Locate the cell with the specified text and output its [x, y] center coordinate. 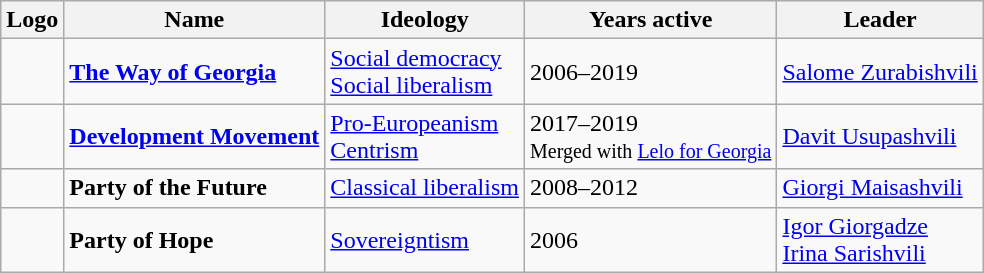
Party of Hope [194, 240]
The Way of Georgia [194, 72]
Party of the Future [194, 188]
Logo [32, 20]
2006 [650, 240]
Pro-EuropeanismCentrism [425, 136]
2017–2019Merged with Lelo for Georgia [650, 136]
Igor GiorgadzeIrina Sarishvili [880, 240]
2006–2019 [650, 72]
Development Movement [194, 136]
Sovereigntism [425, 240]
Giorgi Maisashvili [880, 188]
Ideology [425, 20]
Years active [650, 20]
2008–2012 [650, 188]
Social democracySocial liberalism [425, 72]
Salome Zurabishvili [880, 72]
Leader [880, 20]
Classical liberalism [425, 188]
Davit Usupashvili [880, 136]
Name [194, 20]
